Determine the [X, Y] coordinate at the center of the cell enclosing the given text.  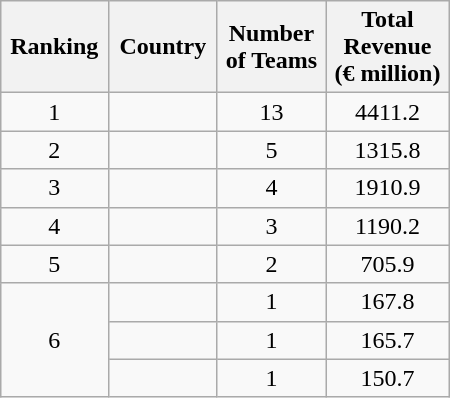
165.7 [388, 340]
1910.9 [388, 188]
6 [54, 340]
1190.2 [388, 226]
Country [164, 47]
4411.2 [388, 112]
Total Revenue (€ million) [388, 47]
150.7 [388, 378]
1315.8 [388, 150]
13 [272, 112]
Ranking [54, 47]
705.9 [388, 264]
Number of Teams [272, 47]
167.8 [388, 302]
